Locate the cell with the specified text and output its (X, Y) center coordinate. 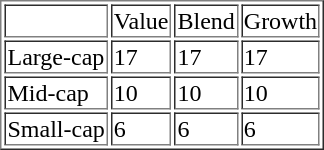
Value (142, 20)
Blend (206, 20)
Mid-cap (56, 92)
Small-cap (56, 128)
Large-cap (56, 56)
Growth (280, 20)
